Locate the cell with the specified text and output its [x, y] center coordinate. 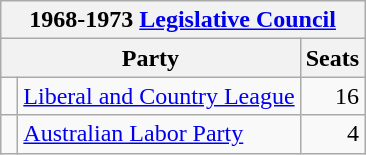
1968-1973 Legislative Council [183, 20]
Party [150, 58]
Seats [332, 58]
Liberal and Country League [159, 96]
Australian Labor Party [159, 134]
16 [332, 96]
4 [332, 134]
